Extract the (X, Y) coordinate from the center of the cell holding the provided text.  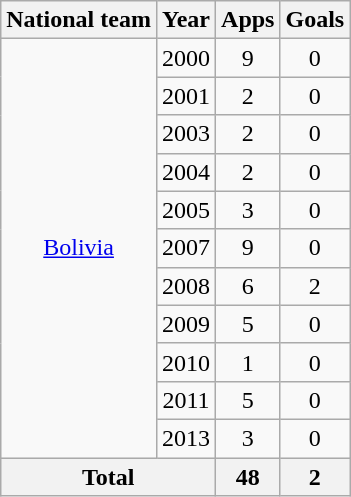
Apps (248, 20)
2003 (186, 134)
48 (248, 477)
Goals (315, 20)
2005 (186, 210)
2011 (186, 400)
2013 (186, 438)
Total (108, 477)
6 (248, 286)
2008 (186, 286)
Year (186, 20)
2001 (186, 96)
2010 (186, 362)
2007 (186, 248)
2009 (186, 324)
Bolivia (79, 248)
2000 (186, 58)
2004 (186, 172)
National team (79, 20)
1 (248, 362)
